From the cell containing the given text, extract its center point as (X, Y) coordinate. 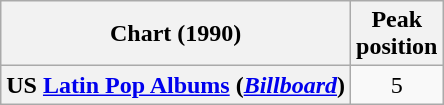
Chart (1990) (176, 34)
US Latin Pop Albums (Billboard) (176, 85)
Peakposition (397, 34)
5 (397, 85)
